For the text-containing cell, return its midpoint in (X, Y) coordinate format. 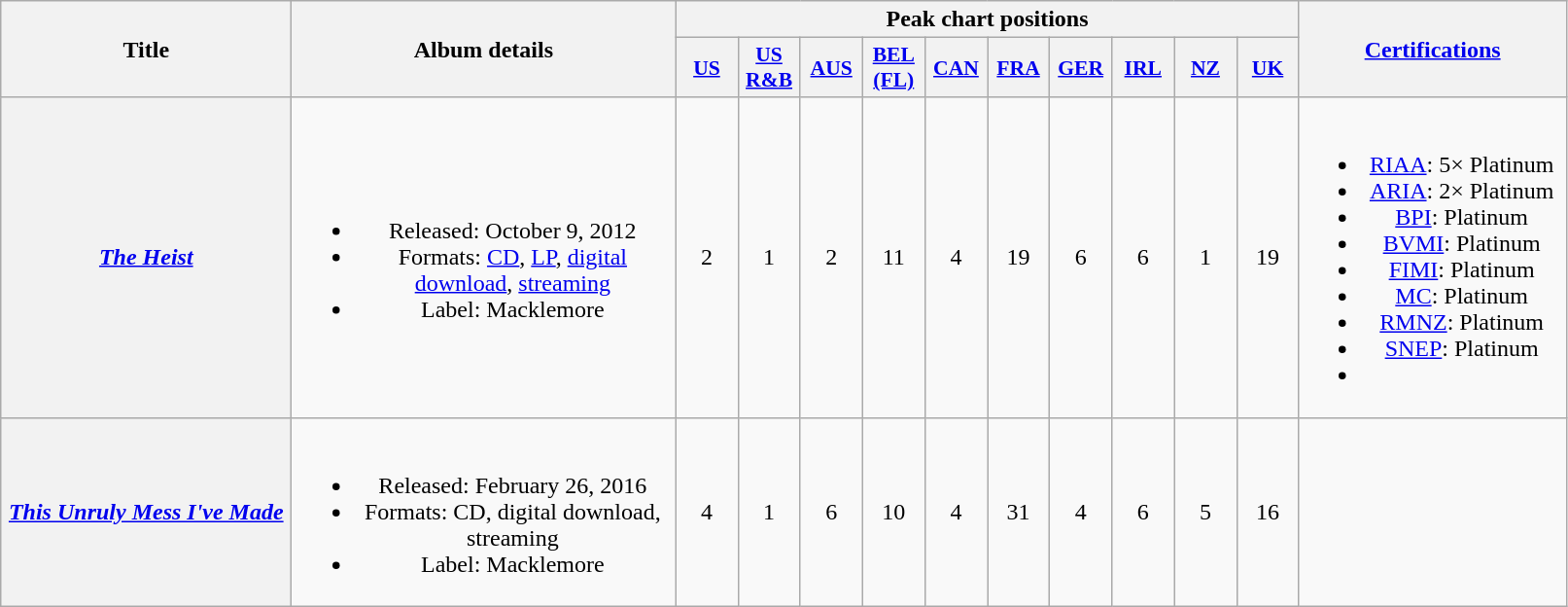
The Heist (146, 257)
Title (146, 49)
11 (893, 257)
Certifications (1433, 49)
USR&B (769, 68)
31 (1019, 512)
Peak chart positions (988, 19)
GER (1081, 68)
IRL (1143, 68)
US (707, 68)
FRA (1019, 68)
RIAA: 5× PlatinumARIA: 2× PlatinumBPI: PlatinumBVMI: PlatinumFIMI: PlatinumMC: PlatinumRMNZ: PlatinumSNEP: Platinum (1433, 257)
UK (1268, 68)
Released: February 26, 2016Formats: CD, digital download, streamingLabel: Macklemore (484, 512)
NZ (1205, 68)
BEL(FL) (893, 68)
Album details (484, 49)
This Unruly Mess I've Made (146, 512)
Released: October 9, 2012Formats: CD, LP, digital download, streamingLabel: Macklemore (484, 257)
16 (1268, 512)
10 (893, 512)
AUS (831, 68)
5 (1205, 512)
CAN (956, 68)
